Identify which cell holds the provided text, then report its (x, y) central coordinate. 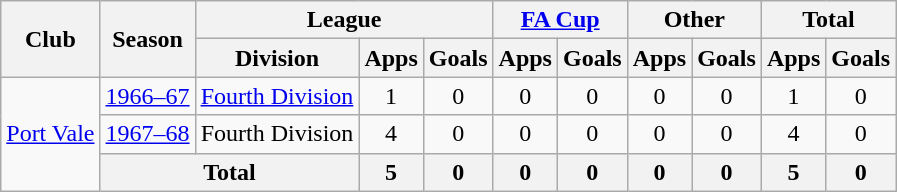
1966–67 (148, 96)
1967–68 (148, 134)
FA Cup (560, 20)
Other (694, 20)
Division (277, 58)
League (344, 20)
Port Vale (50, 134)
Season (148, 39)
Club (50, 39)
